Identify which cell holds the provided text, then report its [x, y] central coordinate. 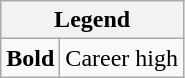
Legend [92, 20]
Bold [30, 58]
Career high [122, 58]
